Capture the cell that displays the provided text and extract its (X, Y) central coordinate. 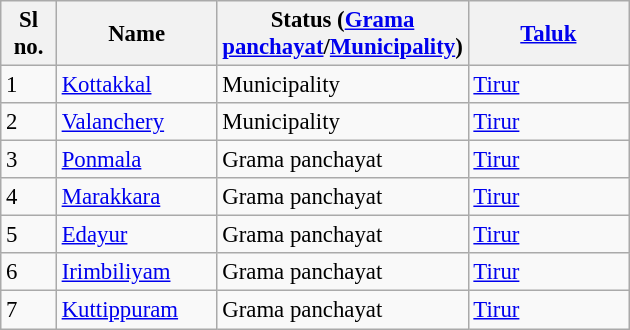
4 (29, 197)
2 (29, 122)
Taluk (548, 34)
5 (29, 235)
Status (Grama panchayat/Municipality) (342, 34)
Marakkara (136, 197)
Irimbiliyam (136, 273)
Valanchery (136, 122)
Kuttippuram (136, 310)
Name (136, 34)
7 (29, 310)
1 (29, 85)
Kottakkal (136, 85)
Edayur (136, 235)
Ponmala (136, 160)
6 (29, 273)
3 (29, 160)
Sl no. (29, 34)
